Identify which cell holds the provided text, then report its (x, y) central coordinate. 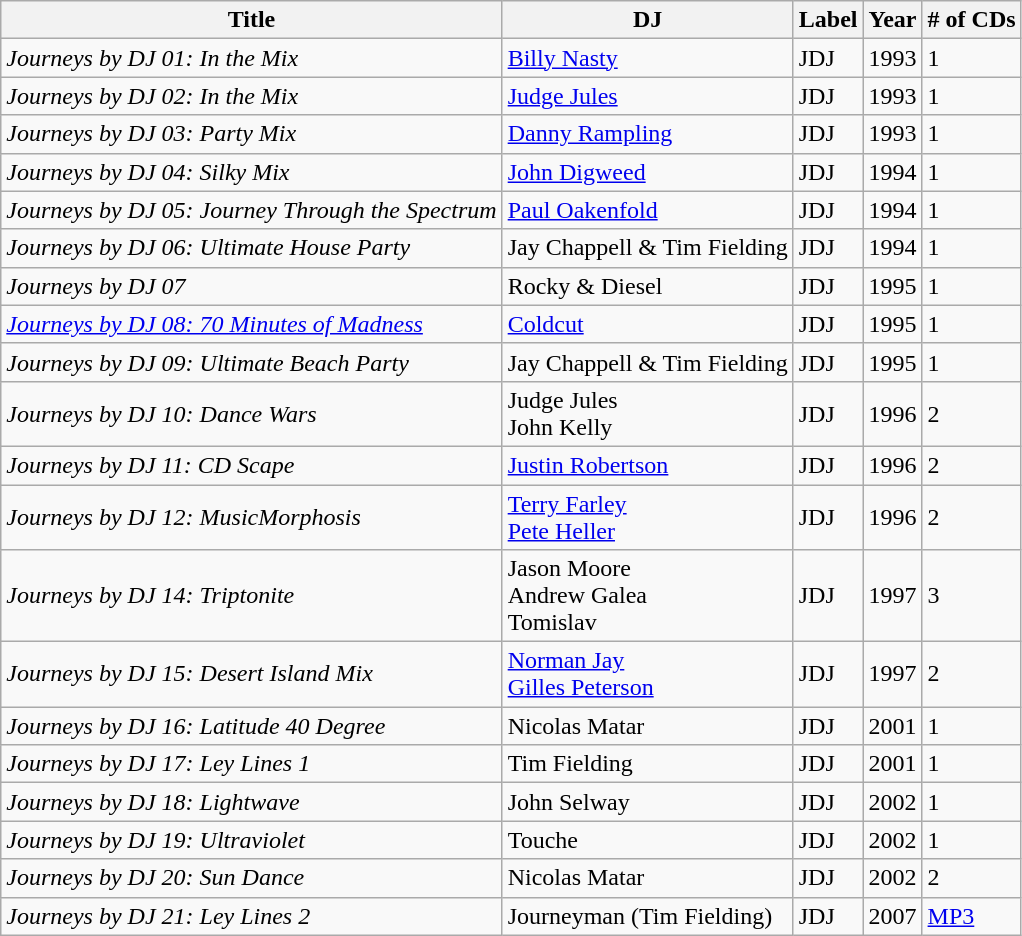
Judge JulesJohn Kelly (648, 414)
Danny Rampling (648, 134)
Journeys by DJ 08: 70 Minutes of Madness (252, 324)
Touche (648, 840)
Journeys by DJ 15: Desert Island Mix (252, 674)
Terry Farley Pete Heller (648, 516)
Journeys by DJ 16: Latitude 40 Degree (252, 726)
Title (252, 20)
Journeys by DJ 02: In the Mix (252, 96)
Justin Robertson (648, 465)
Journeys by DJ 04: Silky Mix (252, 172)
Journeyman (Tim Fielding) (648, 916)
3 (972, 596)
Judge Jules (648, 96)
Journeys by DJ 06: Ultimate House Party (252, 248)
John Digweed (648, 172)
Norman JayGilles Peterson (648, 674)
Journeys by DJ 03: Party Mix (252, 134)
Label (828, 20)
Journeys by DJ 19: Ultraviolet (252, 840)
Journeys by DJ 20: Sun Dance (252, 878)
Journeys by DJ 21: Ley Lines 2 (252, 916)
Journeys by DJ 12: MusicMorphosis (252, 516)
Journeys by DJ 14: Triptonite (252, 596)
Jason MooreAndrew GaleaTomislav (648, 596)
Journeys by DJ 10: Dance Wars (252, 414)
Journeys by DJ 17: Ley Lines 1 (252, 764)
Billy Nasty (648, 58)
Journeys by DJ 09: Ultimate Beach Party (252, 362)
Journeys by DJ 05: Journey Through the Spectrum (252, 210)
Year (892, 20)
DJ (648, 20)
John Selway (648, 802)
Coldcut (648, 324)
Journeys by DJ 11: CD Scape (252, 465)
# of CDs (972, 20)
Rocky & Diesel (648, 286)
MP3 (972, 916)
Paul Oakenfold (648, 210)
2007 (892, 916)
Tim Fielding (648, 764)
Journeys by DJ 07 (252, 286)
Journeys by DJ 18: Lightwave (252, 802)
Journeys by DJ 01: In the Mix (252, 58)
